Locate the cell with the specified text and output its [X, Y] center coordinate. 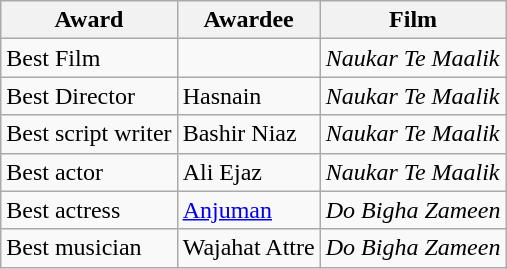
Wajahat Attre [248, 248]
Film [413, 20]
Best actress [89, 210]
Awardee [248, 20]
Ali Ejaz [248, 172]
Best Film [89, 58]
Best script writer [89, 134]
Award [89, 20]
Hasnain [248, 96]
Best actor [89, 172]
Bashir Niaz [248, 134]
Best Director [89, 96]
Best musician [89, 248]
Anjuman [248, 210]
